From the cell containing the given text, extract its center point as [x, y] coordinate. 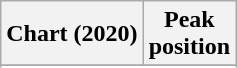
Chart (2020) [72, 34]
Peakposition [189, 34]
